Identify which cell holds the provided text, then report its (x, y) central coordinate. 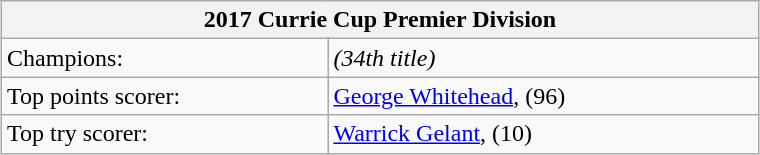
Warrick Gelant, (10) (544, 134)
Top points scorer: (165, 96)
(34th title) (544, 58)
Champions: (165, 58)
Top try scorer: (165, 134)
2017 Currie Cup Premier Division (380, 20)
George Whitehead, (96) (544, 96)
